Return (X, Y) of the center of cell containing provided text 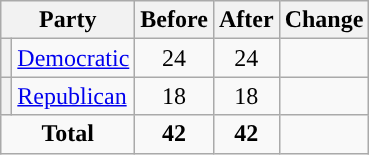
Party (68, 20)
Republican (74, 96)
Democratic (74, 58)
Before (174, 20)
Total (68, 134)
After (246, 20)
Change (324, 20)
